Pinpoint the cell where the given text exists, returning its (x, y) midpoint coordinate. 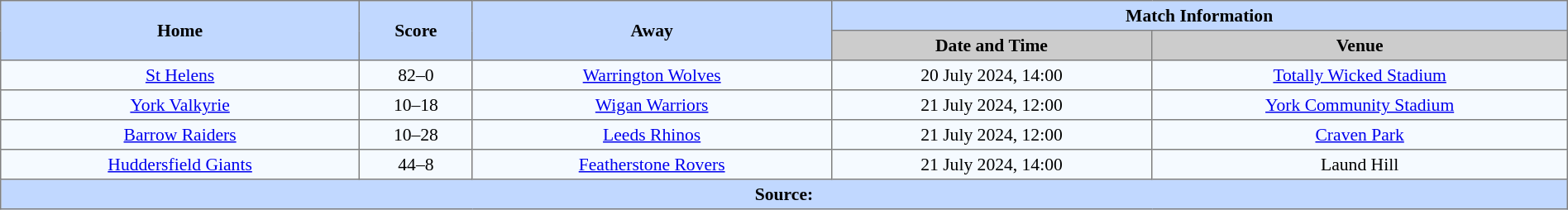
St Helens (180, 75)
Venue (1360, 45)
Source: (784, 194)
Score (415, 31)
20 July 2024, 14:00 (992, 75)
10–18 (415, 105)
Away (652, 31)
Leeds Rhinos (652, 135)
44–8 (415, 165)
Home (180, 31)
York Valkyrie (180, 105)
21 July 2024, 14:00 (992, 165)
York Community Stadium (1360, 105)
Huddersfield Giants (180, 165)
Match Information (1199, 16)
10–28 (415, 135)
Laund Hill (1360, 165)
Featherstone Rovers (652, 165)
Wigan Warriors (652, 105)
Warrington Wolves (652, 75)
82–0 (415, 75)
Barrow Raiders (180, 135)
Craven Park (1360, 135)
Date and Time (992, 45)
Totally Wicked Stadium (1360, 75)
